Pinpoint the cell where the given text exists, returning its (x, y) midpoint coordinate. 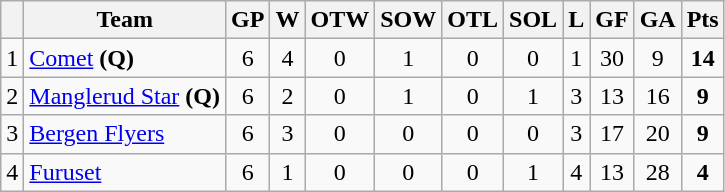
14 (702, 58)
Pts (702, 20)
OTW (340, 20)
30 (612, 58)
W (288, 20)
GF (612, 20)
SOL (534, 20)
L (576, 20)
SOW (408, 20)
16 (658, 96)
GP (248, 20)
20 (658, 134)
28 (658, 172)
Furuset (125, 172)
17 (612, 134)
Team (125, 20)
GA (658, 20)
OTL (473, 20)
Manglerud Star (Q) (125, 96)
Bergen Flyers (125, 134)
Comet (Q) (125, 58)
